Scan for the cell matching the given text and deliver its (x, y) coordinate at center. 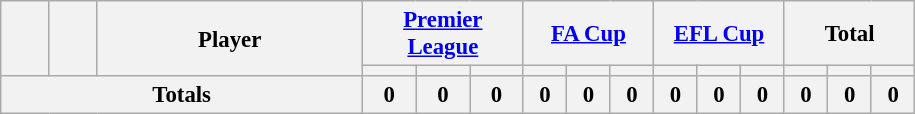
Player (230, 38)
Total (850, 34)
Totals (182, 95)
Premier League (444, 34)
FA Cup (588, 34)
EFL Cup (720, 34)
